Scan for the cell matching the given text and deliver its (x, y) coordinate at center. 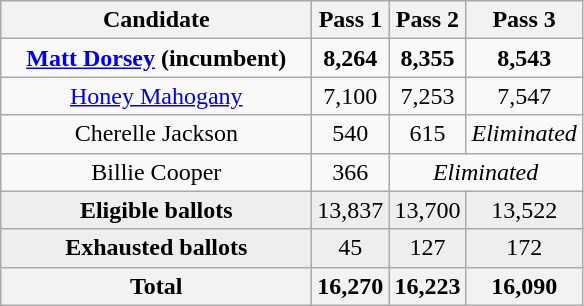
16,090 (524, 286)
7,547 (524, 96)
13,700 (428, 210)
8,355 (428, 58)
615 (428, 134)
Billie Cooper (156, 172)
366 (350, 172)
Cherelle Jackson (156, 134)
8,543 (524, 58)
13,837 (350, 210)
45 (350, 248)
Honey Mahogany (156, 96)
13,522 (524, 210)
Pass 1 (350, 20)
16,270 (350, 286)
Matt Dorsey (incumbent) (156, 58)
7,253 (428, 96)
540 (350, 134)
7,100 (350, 96)
Exhausted ballots (156, 248)
16,223 (428, 286)
172 (524, 248)
Eligible ballots (156, 210)
Pass 3 (524, 20)
Candidate (156, 20)
127 (428, 248)
Total (156, 286)
8,264 (350, 58)
Pass 2 (428, 20)
